Provide the [x, y] coordinate of the cell's center where the given text is located.  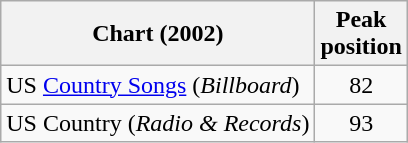
Peakposition [361, 34]
82 [361, 85]
US Country Songs (Billboard) [158, 85]
US Country (Radio & Records) [158, 123]
93 [361, 123]
Chart (2002) [158, 34]
